Return (X, Y) of the center of cell containing provided text 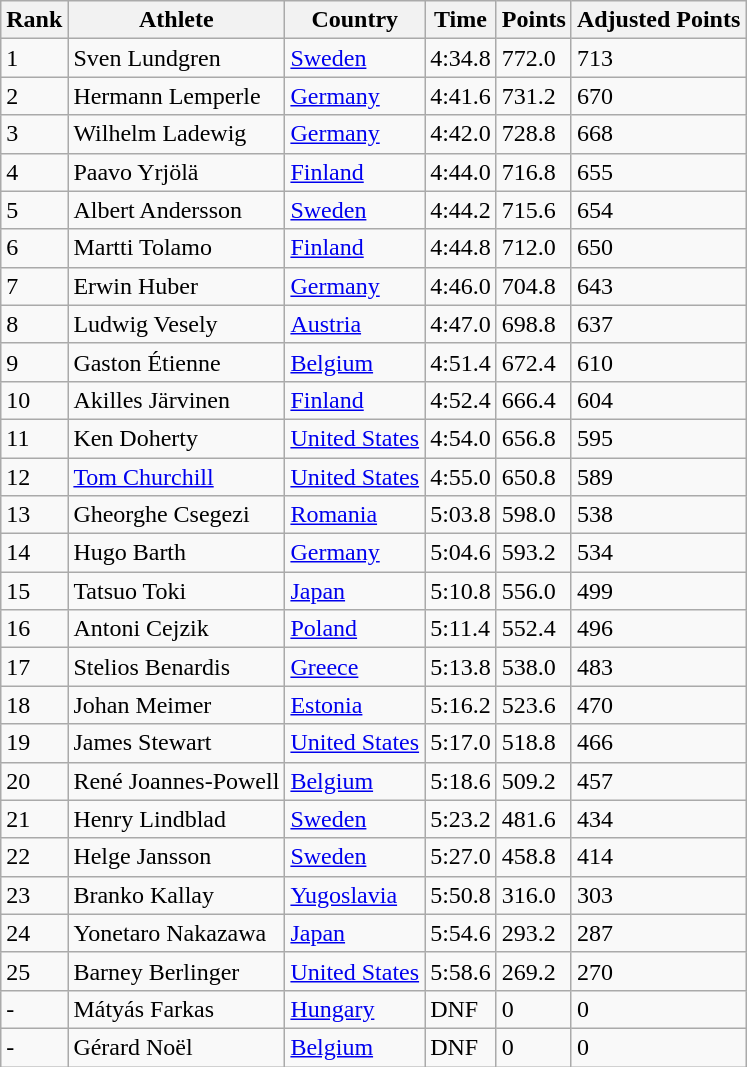
Estonia (355, 705)
556.0 (534, 591)
666.4 (534, 400)
Hungary (355, 1009)
538 (658, 515)
712.0 (534, 248)
Hermann Lemperle (176, 96)
25 (34, 971)
10 (34, 400)
Sven Lundgren (176, 58)
3 (34, 134)
589 (658, 477)
523.6 (534, 705)
Antoni Cejzik (176, 629)
Austria (355, 324)
5 (34, 210)
Henry Lindblad (176, 819)
Barney Berlinger (176, 971)
Tom Churchill (176, 477)
4:34.8 (461, 58)
20 (34, 781)
4:47.0 (461, 324)
650.8 (534, 477)
Helge Jansson (176, 857)
Poland (355, 629)
René Joannes-Powell (176, 781)
650 (658, 248)
470 (658, 705)
5:11.4 (461, 629)
Yugoslavia (355, 895)
704.8 (534, 286)
656.8 (534, 438)
4:44.2 (461, 210)
595 (658, 438)
Points (534, 20)
672.4 (534, 362)
Wilhelm Ladewig (176, 134)
9 (34, 362)
4:46.0 (461, 286)
Paavo Yrjölä (176, 172)
Stelios Benardis (176, 667)
654 (658, 210)
1 (34, 58)
4 (34, 172)
643 (658, 286)
728.8 (534, 134)
655 (658, 172)
James Stewart (176, 743)
Time (461, 20)
23 (34, 895)
Romania (355, 515)
Adjusted Points (658, 20)
5:17.0 (461, 743)
5:50.8 (461, 895)
414 (658, 857)
12 (34, 477)
715.6 (534, 210)
Rank (34, 20)
15 (34, 591)
538.0 (534, 667)
5:58.6 (461, 971)
14 (34, 553)
5:54.6 (461, 933)
593.2 (534, 553)
24 (34, 933)
11 (34, 438)
772.0 (534, 58)
5:16.2 (461, 705)
5:04.6 (461, 553)
716.8 (534, 172)
18 (34, 705)
552.4 (534, 629)
5:10.8 (461, 591)
Yonetaro Nakazawa (176, 933)
269.2 (534, 971)
457 (658, 781)
698.8 (534, 324)
466 (658, 743)
604 (658, 400)
5:23.2 (461, 819)
4:55.0 (461, 477)
481.6 (534, 819)
6 (34, 248)
19 (34, 743)
Athlete (176, 20)
4:44.8 (461, 248)
Johan Meimer (176, 705)
Erwin Huber (176, 286)
17 (34, 667)
Tatsuo Toki (176, 591)
483 (658, 667)
Martti Tolamo (176, 248)
303 (658, 895)
Ludwig Vesely (176, 324)
4:42.0 (461, 134)
8 (34, 324)
5:18.6 (461, 781)
610 (658, 362)
Branko Kallay (176, 895)
598.0 (534, 515)
Albert Andersson (176, 210)
5:03.8 (461, 515)
13 (34, 515)
4:44.0 (461, 172)
637 (658, 324)
316.0 (534, 895)
434 (658, 819)
509.2 (534, 781)
4:51.4 (461, 362)
713 (658, 58)
518.8 (534, 743)
668 (658, 134)
Gaston Étienne (176, 362)
Greece (355, 667)
4:54.0 (461, 438)
4:41.6 (461, 96)
731.2 (534, 96)
4:52.4 (461, 400)
Country (355, 20)
5:27.0 (461, 857)
293.2 (534, 933)
Mátyás Farkas (176, 1009)
Gheorghe Csegezi (176, 515)
7 (34, 286)
2 (34, 96)
670 (658, 96)
496 (658, 629)
499 (658, 591)
Akilles Järvinen (176, 400)
21 (34, 819)
270 (658, 971)
16 (34, 629)
22 (34, 857)
287 (658, 933)
Ken Doherty (176, 438)
534 (658, 553)
5:13.8 (461, 667)
Hugo Barth (176, 553)
Gérard Noël (176, 1047)
458.8 (534, 857)
